Capture the cell that displays the provided text and extract its (X, Y) central coordinate. 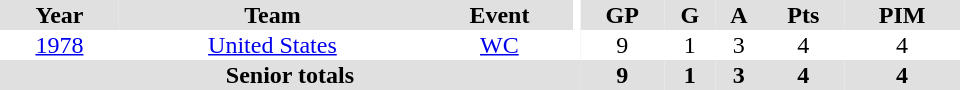
GP (622, 15)
Senior totals (290, 75)
G (690, 15)
Event (500, 15)
Year (60, 15)
WC (500, 45)
United States (272, 45)
Team (272, 15)
1978 (60, 45)
Pts (804, 15)
A (738, 15)
PIM (902, 15)
